Detect which cell encompasses the target text, then output its (x, y) center coordinate. 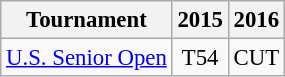
U.S. Senior Open (86, 58)
CUT (256, 58)
2015 (200, 20)
T54 (200, 58)
Tournament (86, 20)
2016 (256, 20)
